Determine the [X, Y] coordinate at the center of the cell enclosing the given text.  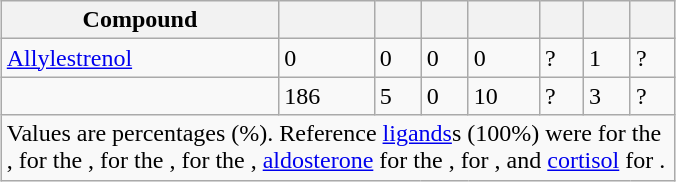
5 [398, 96]
3 [608, 96]
1 [608, 58]
186 [327, 96]
Allylestrenol [140, 58]
Compound [140, 20]
10 [504, 96]
Values are percentages (%). Reference ligandss (100%) were for the , for the , for the , for the , aldosterone for the , for , and cortisol for . [338, 148]
